Find where the given text appears and provide that cell's center as (X, Y) coordinate. 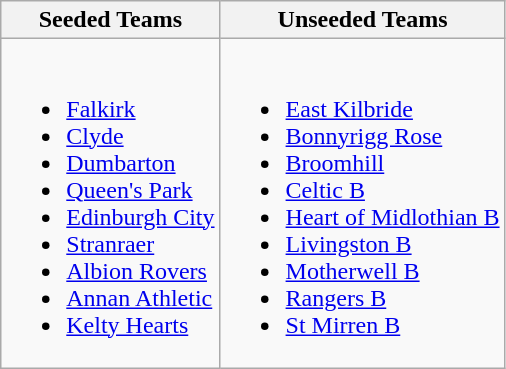
FalkirkClydeDumbartonQueen's ParkEdinburgh CityStranraerAlbion RoversAnnan AthleticKelty Hearts (110, 204)
East KilbrideBonnyrigg RoseBroomhillCeltic BHeart of Midlothian BLivingston BMotherwell BRangers BSt Mirren B (362, 204)
Seeded Teams (110, 20)
Unseeded Teams (362, 20)
